Capture the cell that displays the provided text and extract its (X, Y) central coordinate. 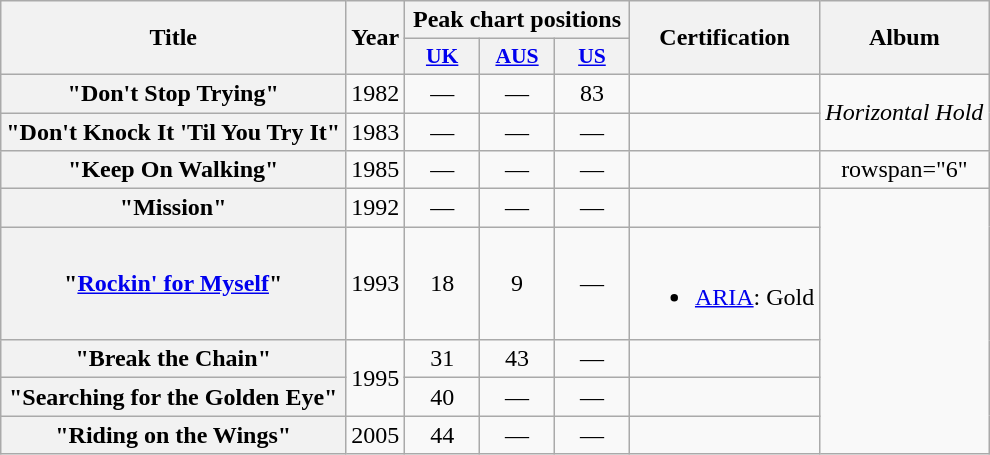
83 (592, 93)
US (592, 57)
9 (518, 284)
1985 (376, 170)
Peak chart positions (518, 20)
AUS (518, 57)
31 (442, 359)
1993 (376, 284)
UK (442, 57)
"Searching for the Golden Eye" (174, 397)
"Riding on the Wings" (174, 435)
"Rockin' for Myself" (174, 284)
1982 (376, 93)
2005 (376, 435)
18 (442, 284)
"Don't Stop Trying" (174, 93)
Certification (724, 38)
"Keep On Walking" (174, 170)
1983 (376, 131)
ARIA: Gold (724, 284)
1992 (376, 208)
"Don't Knock It 'Til You Try It" (174, 131)
1995 (376, 378)
"Mission" (174, 208)
rowspan="6" (904, 170)
40 (442, 397)
"Break the Chain" (174, 359)
Year (376, 38)
Title (174, 38)
43 (518, 359)
44 (442, 435)
Album (904, 38)
Horizontal Hold (904, 112)
